Return [x, y] of the center of cell containing provided text 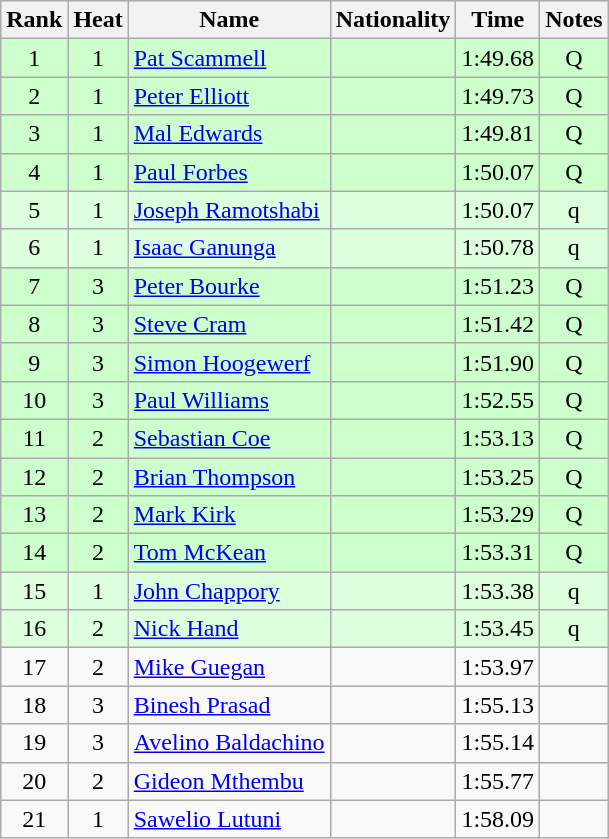
8 [34, 324]
Simon Hoogewerf [229, 362]
16 [34, 629]
1:49.68 [498, 58]
13 [34, 515]
Mark Kirk [229, 515]
1:58.09 [498, 819]
Mike Guegan [229, 667]
Avelino Baldachino [229, 743]
1:53.13 [498, 438]
Notes [574, 20]
Binesh Prasad [229, 705]
Steve Cram [229, 324]
Brian Thompson [229, 477]
10 [34, 400]
Isaac Ganunga [229, 248]
Gideon Mthembu [229, 781]
18 [34, 705]
21 [34, 819]
1:51.23 [498, 286]
1:55.77 [498, 781]
1:53.45 [498, 629]
Nationality [393, 20]
15 [34, 591]
Heat [98, 20]
5 [34, 210]
14 [34, 553]
Nick Hand [229, 629]
Time [498, 20]
John Chappory [229, 591]
Tom McKean [229, 553]
1:53.25 [498, 477]
1:49.81 [498, 134]
1:53.38 [498, 591]
1:53.29 [498, 515]
Peter Bourke [229, 286]
6 [34, 248]
Mal Edwards [229, 134]
1:53.31 [498, 553]
Sawelio Lutuni [229, 819]
Pat Scammell [229, 58]
1:53.97 [498, 667]
1:49.73 [498, 96]
4 [34, 172]
Name [229, 20]
12 [34, 477]
1:50.78 [498, 248]
Joseph Ramotshabi [229, 210]
19 [34, 743]
1:51.42 [498, 324]
20 [34, 781]
17 [34, 667]
1:55.14 [498, 743]
Rank [34, 20]
11 [34, 438]
Paul Forbes [229, 172]
Sebastian Coe [229, 438]
1:55.13 [498, 705]
Paul Williams [229, 400]
1:52.55 [498, 400]
Peter Elliott [229, 96]
7 [34, 286]
1:51.90 [498, 362]
9 [34, 362]
